Locate the cell with the specified text and output its [x, y] center coordinate. 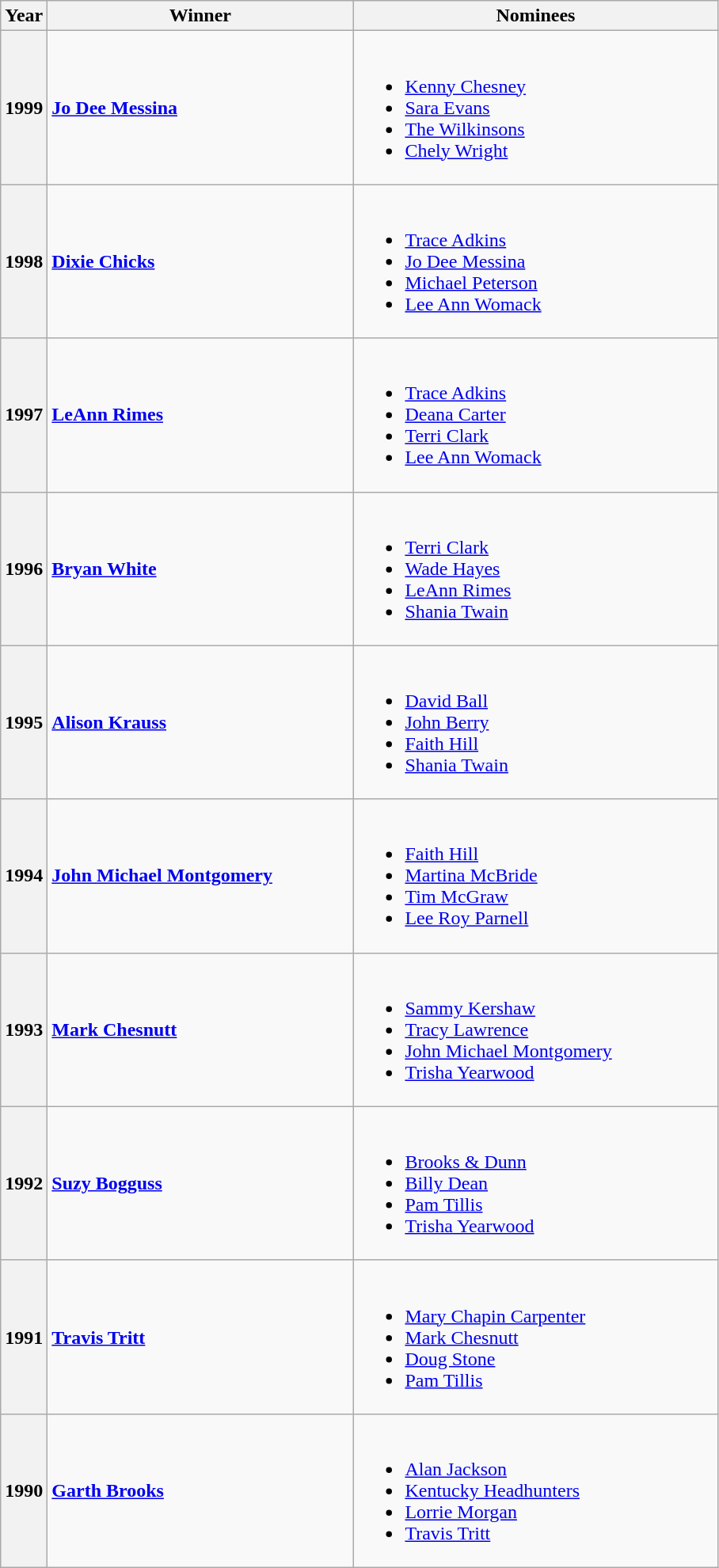
Trace AdkinsDeana CarterTerri ClarkLee Ann Womack [535, 415]
Travis Tritt [200, 1337]
LeAnn Rimes [200, 415]
Jo Dee Messina [200, 108]
Mary Chapin CarpenterMark ChesnuttDoug StonePam Tillis [535, 1337]
Bryan White [200, 569]
John Michael Montgomery [200, 876]
Sammy KershawTracy LawrenceJohn Michael MontgomeryTrisha Yearwood [535, 1029]
Brooks & DunnBilly DeanPam TillisTrisha Yearwood [535, 1183]
Trace AdkinsJo Dee MessinaMichael PetersonLee Ann Womack [535, 261]
1996 [24, 569]
Faith HillMartina McBrideTim McGrawLee Roy Parnell [535, 876]
1998 [24, 261]
1999 [24, 108]
Kenny ChesneySara EvansThe WilkinsonsChely Wright [535, 108]
1992 [24, 1183]
Mark Chesnutt [200, 1029]
Alan JacksonKentucky HeadhuntersLorrie MorganTravis Tritt [535, 1490]
Garth Brooks [200, 1490]
Year [24, 16]
Terri ClarkWade HayesLeAnn RimesShania Twain [535, 569]
1990 [24, 1490]
Winner [200, 16]
1997 [24, 415]
1995 [24, 722]
1994 [24, 876]
Alison Krauss [200, 722]
David BallJohn BerryFaith HillShania Twain [535, 722]
1991 [24, 1337]
Suzy Bogguss [200, 1183]
Dixie Chicks [200, 261]
1993 [24, 1029]
Nominees [535, 16]
